Pinpoint the cell where the given text exists, returning its [x, y] midpoint coordinate. 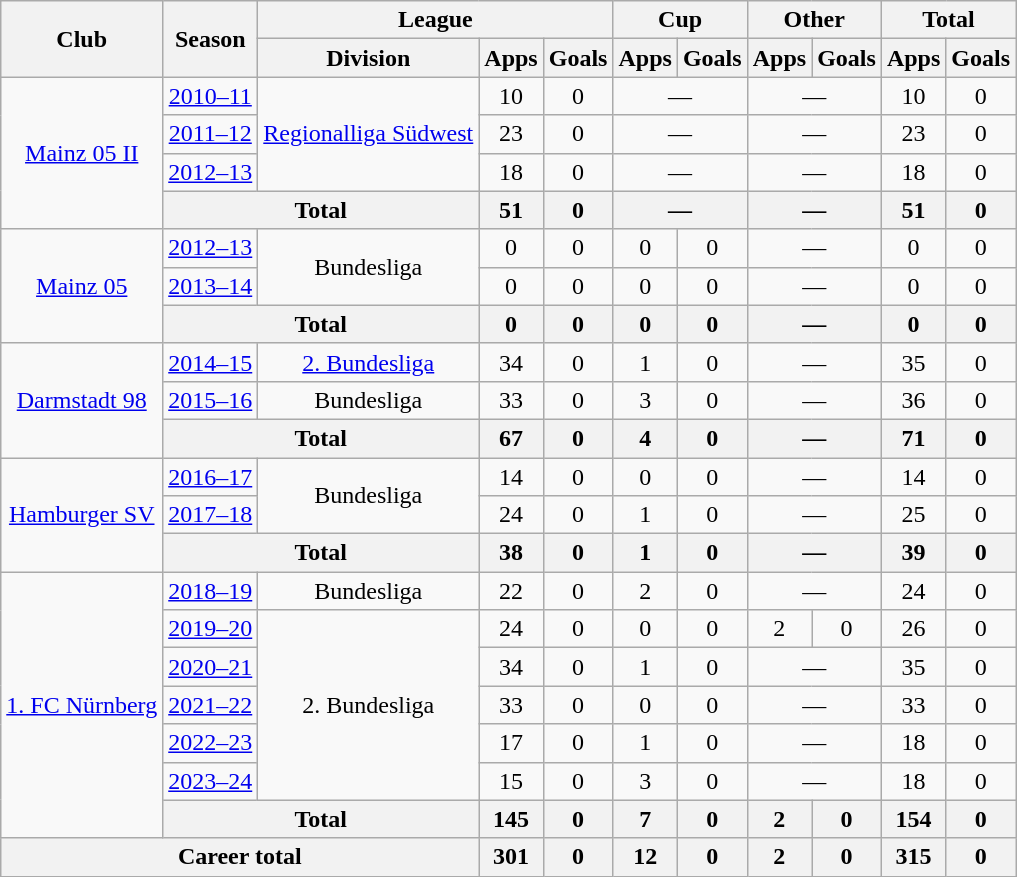
12 [645, 857]
Regionalliga Südwest [368, 134]
Club [82, 39]
Mainz 05 [82, 286]
2023–24 [210, 781]
2022–23 [210, 743]
1. FC Nürnberg [82, 705]
Hamburger SV [82, 515]
2021–22 [210, 705]
2015–16 [210, 400]
Cup [680, 20]
2011–12 [210, 134]
Other [814, 20]
2019–20 [210, 629]
4 [645, 438]
315 [913, 857]
154 [913, 819]
39 [913, 553]
25 [913, 515]
League [436, 20]
2016–17 [210, 477]
15 [511, 781]
7 [645, 819]
71 [913, 438]
38 [511, 553]
145 [511, 819]
Division [368, 58]
2014–15 [210, 362]
2010–11 [210, 96]
Season [210, 39]
2018–19 [210, 591]
2020–21 [210, 667]
301 [511, 857]
2017–18 [210, 515]
Mainz 05 II [82, 153]
2013–14 [210, 286]
36 [913, 400]
Darmstadt 98 [82, 400]
22 [511, 591]
17 [511, 743]
26 [913, 629]
Career total [240, 857]
67 [511, 438]
